Return [X, Y] of the center of cell containing provided text 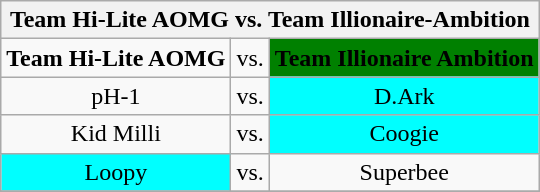
Team Hi-Lite AOMG [116, 58]
Team Illionaire Ambition [404, 58]
Coogie [404, 134]
Superbee [404, 172]
Team Hi-Lite AOMG vs. Team Illionaire-Ambition [270, 20]
pH-1 [116, 96]
Loopy [116, 172]
Kid Milli [116, 134]
D.Ark [404, 96]
